Scan for the cell matching the given text and deliver its [X, Y] coordinate at center. 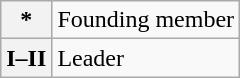
Founding member [146, 20]
* [26, 20]
Leader [146, 58]
I–II [26, 58]
